Locate the cell with the specified text and output its (x, y) center coordinate. 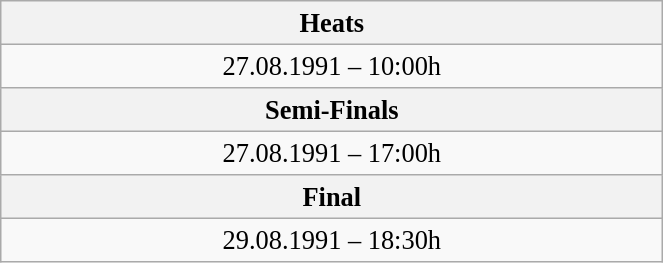
27.08.1991 – 10:00h (332, 66)
Heats (332, 22)
29.08.1991 – 18:30h (332, 240)
Final (332, 197)
27.08.1991 – 17:00h (332, 153)
Semi-Finals (332, 109)
